Return (x, y) of the center of cell containing provided text 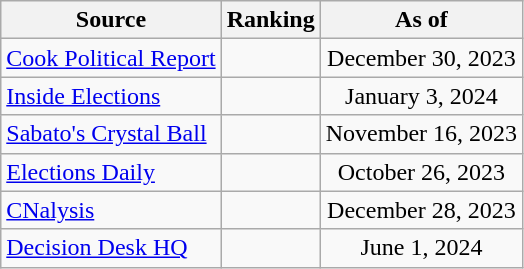
Cook Political Report (111, 58)
Elections Daily (111, 172)
Sabato's Crystal Ball (111, 134)
Inside Elections (111, 96)
October 26, 2023 (421, 172)
June 1, 2024 (421, 248)
January 3, 2024 (421, 96)
Source (111, 20)
Decision Desk HQ (111, 248)
December 30, 2023 (421, 58)
As of (421, 20)
December 28, 2023 (421, 210)
CNalysis (111, 210)
November 16, 2023 (421, 134)
Ranking (270, 20)
